Capture the cell that displays the provided text and extract its (X, Y) central coordinate. 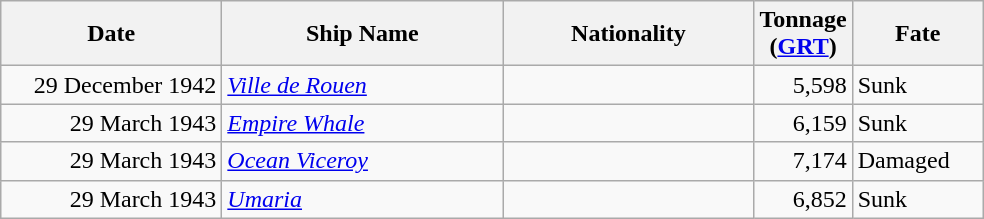
Fate (918, 34)
Tonnage(GRT) (803, 34)
Ship Name (362, 34)
29 December 1942 (112, 85)
Nationality (628, 34)
6,159 (803, 123)
6,852 (803, 199)
Ocean Viceroy (362, 161)
5,598 (803, 85)
Date (112, 34)
Empire Whale (362, 123)
Damaged (918, 161)
7,174 (803, 161)
Ville de Rouen (362, 85)
Umaria (362, 199)
